Return the (x, y) coordinate for the center point of the cell that contains the specified text.  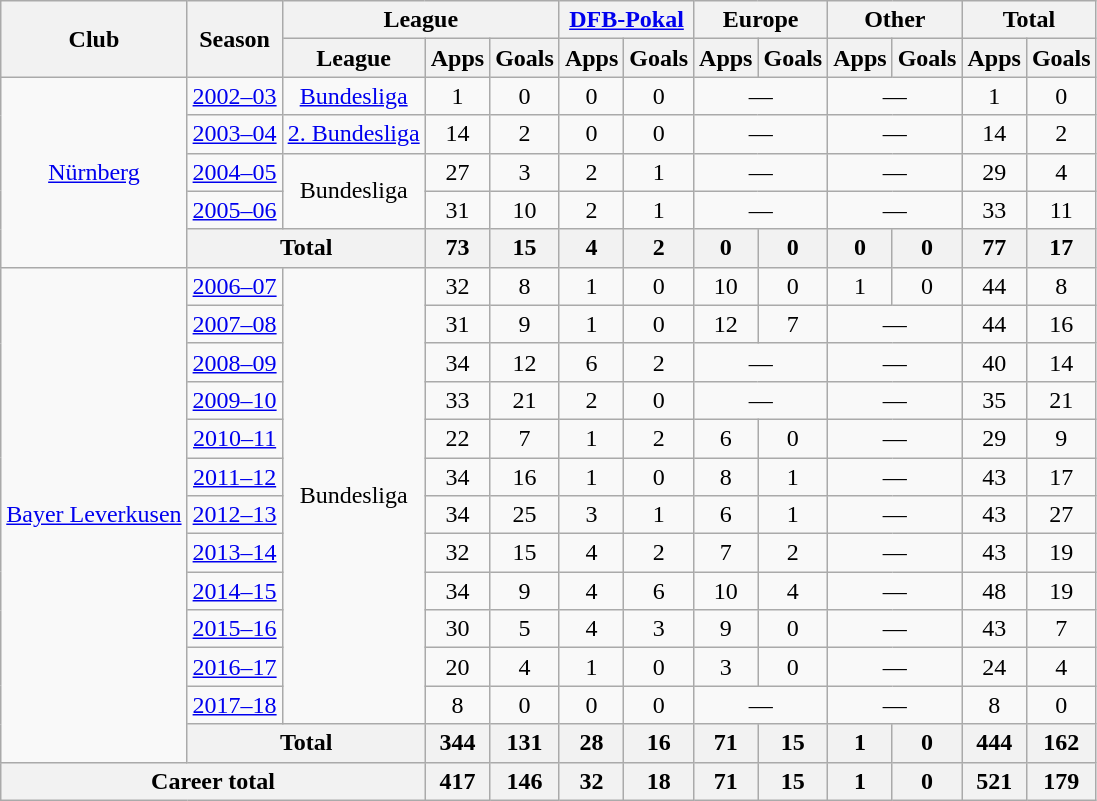
2. Bundesliga (354, 134)
2016–17 (234, 667)
40 (994, 362)
2008–09 (234, 362)
2011–12 (234, 477)
2007–08 (234, 324)
2009–10 (234, 400)
5 (525, 629)
DFB-Pokal (626, 20)
417 (457, 781)
18 (659, 781)
Season (234, 39)
2013–14 (234, 553)
2003–04 (234, 134)
2004–05 (234, 172)
2017–18 (234, 705)
2002–03 (234, 96)
30 (457, 629)
25 (525, 515)
2015–16 (234, 629)
22 (457, 438)
521 (994, 781)
162 (1061, 743)
344 (457, 743)
Bayer Leverkusen (94, 514)
131 (525, 743)
444 (994, 743)
73 (457, 248)
2012–13 (234, 515)
48 (994, 591)
28 (591, 743)
20 (457, 667)
11 (1061, 210)
Nürnberg (94, 172)
179 (1061, 781)
Other (895, 20)
2014–15 (234, 591)
77 (994, 248)
2010–11 (234, 438)
Career total (213, 781)
35 (994, 400)
146 (525, 781)
2005–06 (234, 210)
Europe (761, 20)
24 (994, 667)
Club (94, 39)
2006–07 (234, 286)
